Return the [X, Y] coordinate for the center point of the cell that contains the specified text.  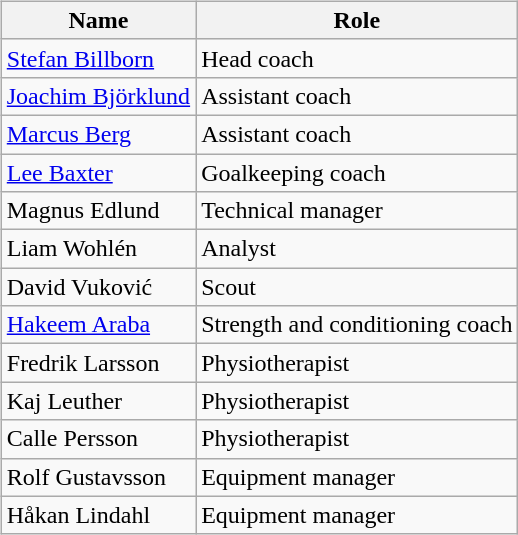
Technical manager [357, 211]
Fredrik Larsson [98, 363]
David Vuković [98, 287]
Joachim Björklund [98, 96]
Lee Baxter [98, 173]
Name [98, 20]
Magnus Edlund [98, 211]
Marcus Berg [98, 134]
Håkan Lindahl [98, 515]
Analyst [357, 249]
Liam Wohlén [98, 249]
Calle Persson [98, 439]
Stefan Billborn [98, 58]
Hakeem Araba [98, 325]
Goalkeeping coach [357, 173]
Kaj Leuther [98, 401]
Scout [357, 287]
Rolf Gustavsson [98, 477]
Head coach [357, 58]
Role [357, 20]
Strength and conditioning coach [357, 325]
